Determine the (x, y) coordinate at the center of the cell enclosing the given text.  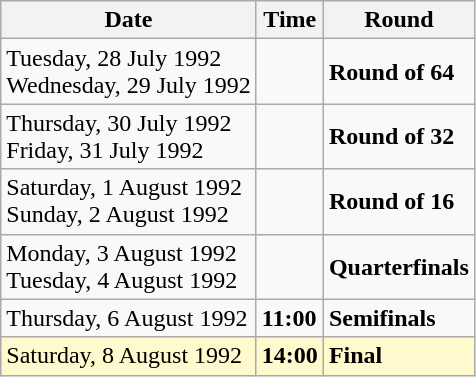
Round of 64 (398, 72)
Thursday, 30 July 1992Friday, 31 July 1992 (129, 136)
Round of 16 (398, 202)
Thursday, 6 August 1992 (129, 318)
Quarterfinals (398, 266)
Monday, 3 August 1992Tuesday, 4 August 1992 (129, 266)
Round (398, 20)
Tuesday, 28 July 1992Wednesday, 29 July 1992 (129, 72)
14:00 (290, 356)
Date (129, 20)
11:00 (290, 318)
Round of 32 (398, 136)
Saturday, 8 August 1992 (129, 356)
Saturday, 1 August 1992Sunday, 2 August 1992 (129, 202)
Semifinals (398, 318)
Time (290, 20)
Final (398, 356)
